Locate the cell with the specified text and output its [X, Y] center coordinate. 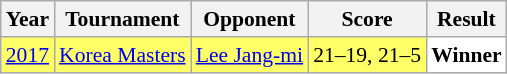
Lee Jang-mi [250, 55]
Opponent [250, 19]
Result [466, 19]
Korea Masters [122, 55]
21–19, 21–5 [367, 55]
Year [28, 19]
2017 [28, 55]
Score [367, 19]
Winner [466, 55]
Tournament [122, 19]
